Search for the cell housing the specified text and yield its [X, Y] center coordinate. 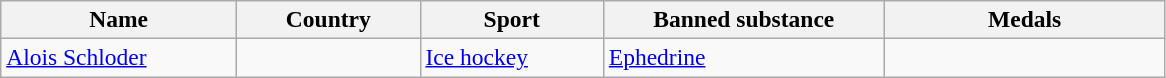
Ice hockey [512, 57]
Sport [512, 19]
Banned substance [744, 19]
Ephedrine [744, 57]
Alois Schloder [119, 57]
Country [328, 19]
Medals [1024, 19]
Name [119, 19]
